For the text-containing cell, return its midpoint in (x, y) coordinate format. 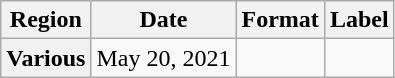
Region (46, 20)
Label (359, 20)
Format (280, 20)
Various (46, 58)
Date (164, 20)
May 20, 2021 (164, 58)
